From the cell containing the given text, extract its center point as [X, Y] coordinate. 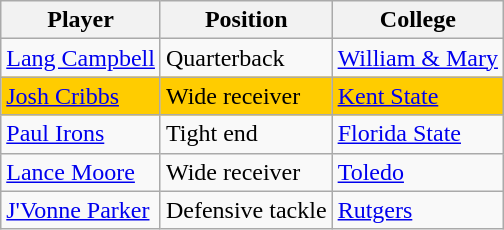
Rutgers [418, 210]
Defensive tackle [246, 210]
Lance Moore [81, 172]
Position [246, 20]
Toledo [418, 172]
J'Vonne Parker [81, 210]
Paul Irons [81, 134]
Player [81, 20]
Quarterback [246, 58]
Kent State [418, 96]
Josh Cribbs [81, 96]
Florida State [418, 134]
Tight end [246, 134]
William & Mary [418, 58]
College [418, 20]
Lang Campbell [81, 58]
